Return [X, Y] of the center of cell containing provided text 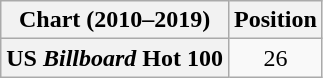
Chart (2010–2019) [115, 20]
Position [276, 20]
US Billboard Hot 100 [115, 58]
26 [276, 58]
